Extract the [x, y] coordinate from the center of the cell holding the provided text.  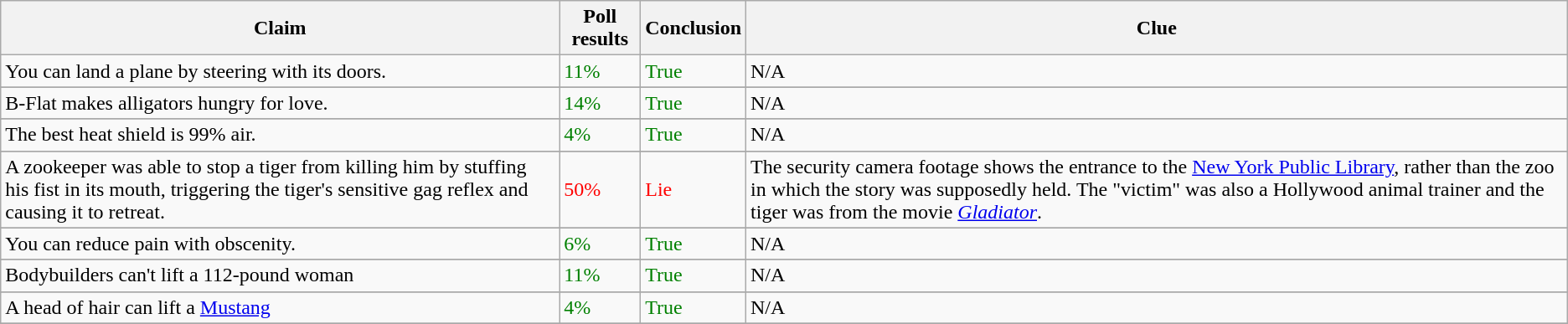
Conclusion [694, 28]
You can reduce pain with obscenity. [280, 244]
Lie [694, 189]
Claim [280, 28]
Poll results [600, 28]
A head of hair can lift a Mustang [280, 307]
Bodybuilders can't lift a 112-pound woman [280, 275]
6% [600, 244]
You can land a plane by steering with its doors. [280, 71]
14% [600, 103]
50% [600, 189]
The best heat shield is 99% air. [280, 135]
Clue [1158, 28]
B-Flat makes alligators hungry for love. [280, 103]
